Extract the [X, Y] coordinate from the center of the cell holding the provided text.  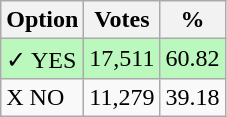
Votes [122, 20]
11,279 [122, 97]
Option [42, 20]
17,511 [122, 59]
X NO [42, 97]
39.18 [192, 97]
60.82 [192, 59]
% [192, 20]
✓ YES [42, 59]
